Provide the [x, y] coordinate of the cell's center where the given text is located.  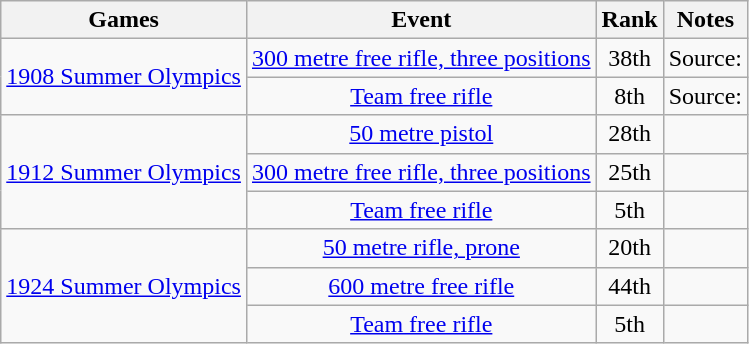
28th [630, 134]
600 metre free rifle [421, 286]
1908 Summer Olympics [124, 77]
25th [630, 172]
Rank [630, 20]
44th [630, 286]
50 metre rifle, prone [421, 248]
8th [630, 96]
20th [630, 248]
Event [421, 20]
Notes [705, 20]
38th [630, 58]
50 metre pistol [421, 134]
Games [124, 20]
1924 Summer Olympics [124, 286]
1912 Summer Olympics [124, 172]
